Find where the given text appears and provide that cell's center as (x, y) coordinate. 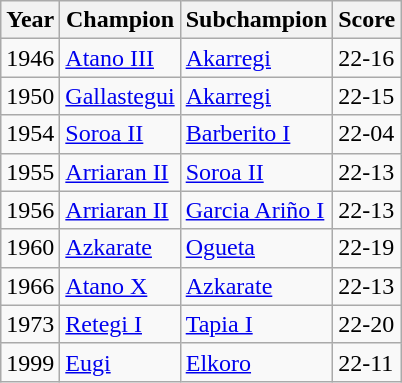
Year (30, 20)
Champion (120, 20)
1973 (30, 324)
1954 (30, 134)
22-16 (367, 58)
22-19 (367, 248)
Garcia Ariño I (256, 210)
1950 (30, 96)
Elkoro (256, 362)
1966 (30, 286)
22-20 (367, 324)
Retegi I (120, 324)
1946 (30, 58)
1955 (30, 172)
1960 (30, 248)
Score (367, 20)
Barberito I (256, 134)
22-15 (367, 96)
22-04 (367, 134)
Subchampion (256, 20)
Gallastegui (120, 96)
Tapia I (256, 324)
Ogueta (256, 248)
Eugi (120, 362)
22-11 (367, 362)
1999 (30, 362)
Atano III (120, 58)
1956 (30, 210)
Atano X (120, 286)
